Find where the given text appears and provide that cell's center as (X, Y) coordinate. 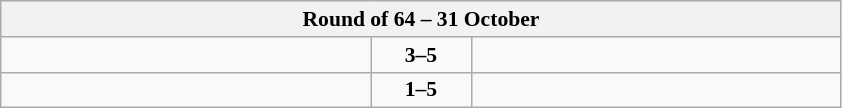
Round of 64 – 31 October (421, 19)
3–5 (421, 55)
1–5 (421, 90)
